Identify which cell holds the provided text, then report its (x, y) central coordinate. 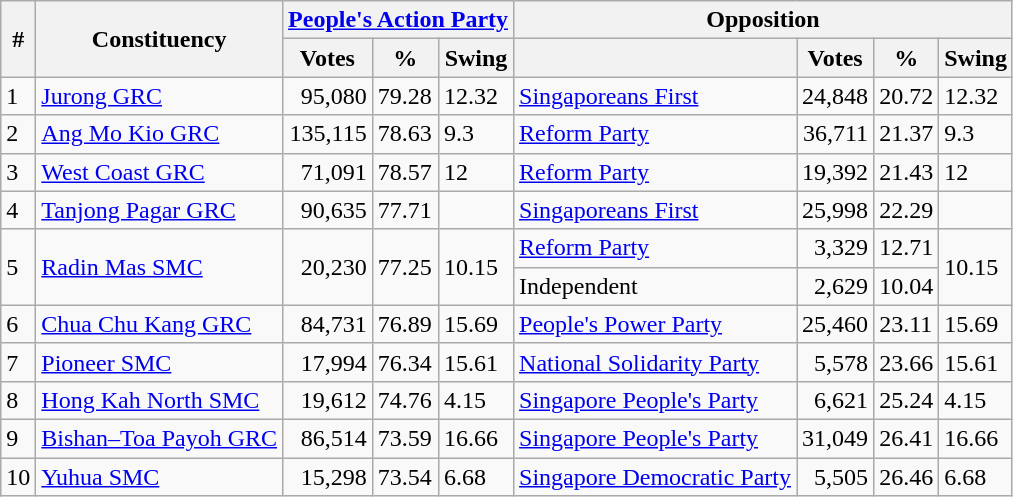
26.46 (906, 477)
17,994 (328, 362)
73.54 (405, 477)
90,635 (328, 210)
West Coast GRC (160, 172)
74.76 (405, 400)
10.04 (906, 286)
22.29 (906, 210)
19,392 (836, 172)
Constituency (160, 39)
Chua Chu Kang GRC (160, 324)
3,329 (836, 248)
23.66 (906, 362)
73.59 (405, 438)
Yuhua SMC (160, 477)
23.11 (906, 324)
7 (18, 362)
1 (18, 96)
2,629 (836, 286)
4 (18, 210)
Ang Mo Kio GRC (160, 134)
77.71 (405, 210)
76.34 (405, 362)
25.24 (906, 400)
People's Action Party (398, 20)
Jurong GRC (160, 96)
National Solidarity Party (656, 362)
31,049 (836, 438)
Pioneer SMC (160, 362)
Hong Kah North SMC (160, 400)
6 (18, 324)
# (18, 39)
5 (18, 267)
8 (18, 400)
76.89 (405, 324)
135,115 (328, 134)
78.63 (405, 134)
24,848 (836, 96)
5,578 (836, 362)
21.37 (906, 134)
12.71 (906, 248)
Bishan–Toa Payoh GRC (160, 438)
9 (18, 438)
21.43 (906, 172)
10 (18, 477)
Independent (656, 286)
36,711 (836, 134)
26.41 (906, 438)
15,298 (328, 477)
78.57 (405, 172)
5,505 (836, 477)
77.25 (405, 267)
95,080 (328, 96)
20.72 (906, 96)
20,230 (328, 267)
2 (18, 134)
People's Power Party (656, 324)
25,460 (836, 324)
Singapore Democratic Party (656, 477)
6,621 (836, 400)
19,612 (328, 400)
3 (18, 172)
Radin Mas SMC (160, 267)
79.28 (405, 96)
Opposition (764, 20)
25,998 (836, 210)
86,514 (328, 438)
71,091 (328, 172)
84,731 (328, 324)
Tanjong Pagar GRC (160, 210)
